Find where the given text appears and provide that cell's center as [X, Y] coordinate. 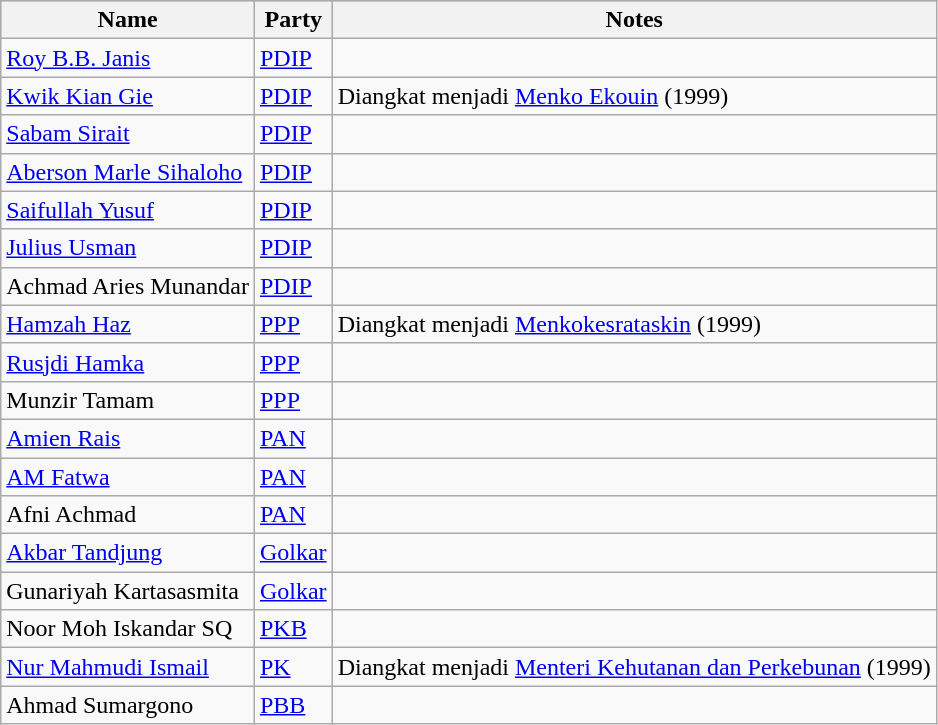
Party [293, 20]
AM Fatwa [128, 477]
Name [128, 20]
Julius Usman [128, 248]
Nur Mahmudi Ismail [128, 667]
Noor Moh Iskandar SQ [128, 629]
Diangkat menjadi Menkokesrataskin (1999) [634, 324]
Hamzah Haz [128, 324]
Munzir Tamam [128, 400]
PK [293, 667]
Ahmad Sumargono [128, 705]
Rusjdi Hamka [128, 362]
Aberson Marle Sihaloho [128, 172]
Sabam Sirait [128, 134]
Amien Rais [128, 438]
PKB [293, 629]
Gunariyah Kartasasmita [128, 591]
Kwik Kian Gie [128, 96]
Roy B.B. Janis [128, 58]
Diangkat menjadi Menko Ekouin (1999) [634, 96]
Akbar Tandjung [128, 553]
Achmad Aries Munandar [128, 286]
Notes [634, 20]
Saifullah Yusuf [128, 210]
PBB [293, 705]
Diangkat menjadi Menteri Kehutanan dan Perkebunan (1999) [634, 667]
Afni Achmad [128, 515]
